Output the [x, y] coordinate of the center of the cell containing the given text.  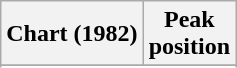
Peakposition [189, 34]
Chart (1982) [72, 34]
